Locate the cell with the specified text and output its [x, y] center coordinate. 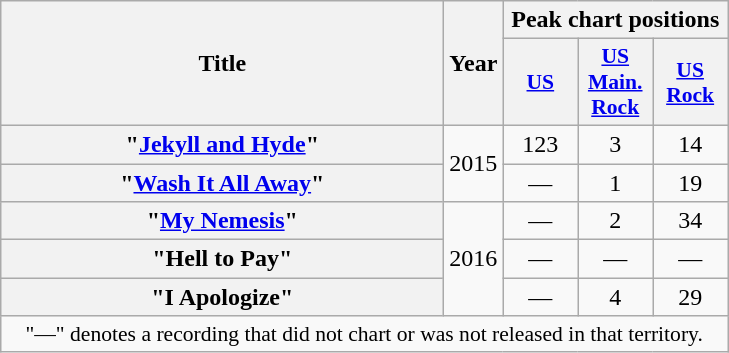
"—" denotes a recording that did not chart or was not released in that territory. [364, 334]
USMain.Rock [616, 82]
14 [690, 144]
Year [474, 64]
"Jekyll and Hyde" [222, 144]
1 [616, 183]
34 [690, 221]
29 [690, 297]
"Wash It All Away" [222, 183]
123 [540, 144]
"My Nemesis" [222, 221]
USRock [690, 82]
Peak chart positions [616, 20]
4 [616, 297]
2 [616, 221]
3 [616, 144]
"I Apologize" [222, 297]
"Hell to Pay" [222, 259]
2016 [474, 259]
2015 [474, 163]
US [540, 82]
Title [222, 64]
19 [690, 183]
